Return (X, Y) of the center of cell containing provided text 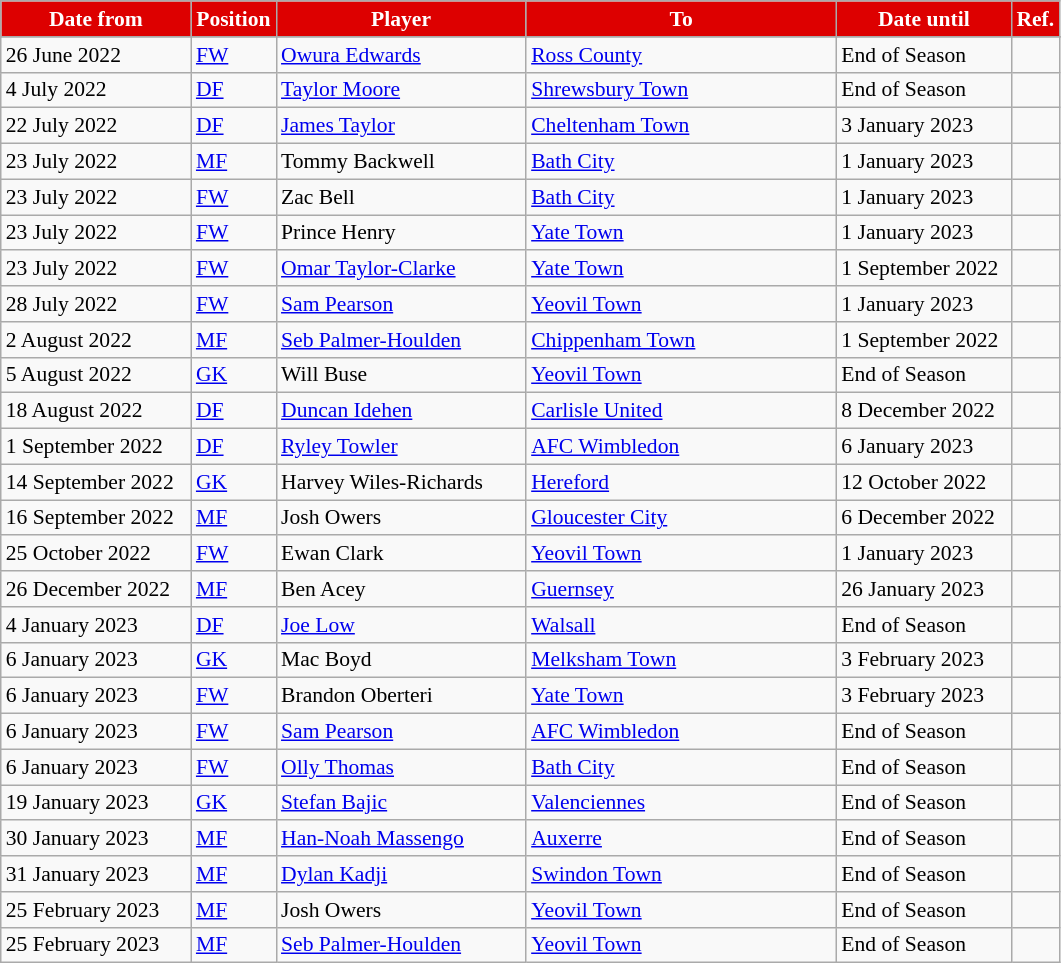
Ross County (681, 55)
16 September 2022 (96, 518)
Tommy Backwell (401, 162)
Ben Acey (401, 589)
Valenciennes (681, 803)
Carlisle United (681, 411)
Ewan Clark (401, 554)
Gloucester City (681, 518)
Owura Edwards (401, 55)
Shrewsbury Town (681, 90)
Ref. (1035, 19)
Prince Henry (401, 233)
14 September 2022 (96, 482)
Ryley Towler (401, 447)
Guernsey (681, 589)
Zac Bell (401, 197)
22 July 2022 (96, 126)
Brandon Oberteri (401, 696)
5 August 2022 (96, 375)
Will Buse (401, 375)
Han-Noah Massengo (401, 839)
Omar Taylor-Clarke (401, 269)
Taylor Moore (401, 90)
Joe Low (401, 625)
Hereford (681, 482)
Mac Boyd (401, 660)
25 October 2022 (96, 554)
Olly Thomas (401, 767)
Harvey Wiles-Richards (401, 482)
19 January 2023 (96, 803)
6 December 2022 (924, 518)
To (681, 19)
Walsall (681, 625)
12 October 2022 (924, 482)
Melksham Town (681, 660)
Cheltenham Town (681, 126)
4 January 2023 (96, 625)
Date until (924, 19)
Swindon Town (681, 874)
2 August 2022 (96, 340)
31 January 2023 (96, 874)
Dylan Kadji (401, 874)
Date from (96, 19)
26 January 2023 (924, 589)
26 June 2022 (96, 55)
26 December 2022 (96, 589)
3 January 2023 (924, 126)
4 July 2022 (96, 90)
Player (401, 19)
8 December 2022 (924, 411)
28 July 2022 (96, 304)
18 August 2022 (96, 411)
Stefan Bajic (401, 803)
Duncan Idehen (401, 411)
Position (234, 19)
Chippenham Town (681, 340)
James Taylor (401, 126)
30 January 2023 (96, 839)
Auxerre (681, 839)
